Extract the [X, Y] coordinate from the center of the cell holding the provided text.  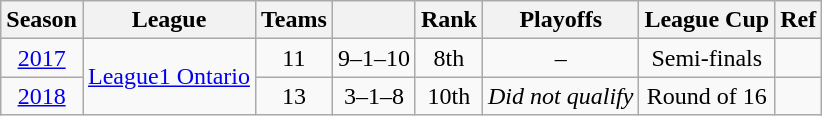
8th [448, 58]
League [168, 20]
League Cup [707, 20]
Did not qualify [561, 96]
10th [448, 96]
2017 [42, 58]
Season [42, 20]
2018 [42, 96]
9–1–10 [374, 58]
Semi-finals [707, 58]
Round of 16 [707, 96]
Rank [448, 20]
13 [294, 96]
11 [294, 58]
Playoffs [561, 20]
3–1–8 [374, 96]
League1 Ontario [168, 77]
Teams [294, 20]
Ref [798, 20]
– [561, 58]
